From the cell containing the given text, extract its center point as [x, y] coordinate. 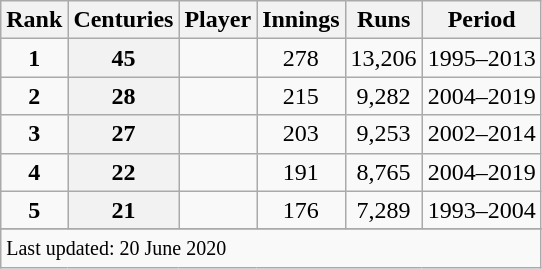
Runs [384, 20]
Rank [34, 20]
191 [301, 172]
1995–2013 [482, 58]
3 [34, 134]
Player [218, 20]
45 [124, 58]
215 [301, 96]
Centuries [124, 20]
21 [124, 210]
2 [34, 96]
2002–2014 [482, 134]
8,765 [384, 172]
176 [301, 210]
9,282 [384, 96]
1993–2004 [482, 210]
13,206 [384, 58]
9,253 [384, 134]
7,289 [384, 210]
22 [124, 172]
5 [34, 210]
Last updated: 20 June 2020 [271, 248]
28 [124, 96]
203 [301, 134]
1 [34, 58]
27 [124, 134]
Period [482, 20]
Innings [301, 20]
4 [34, 172]
278 [301, 58]
